Scan for the cell matching the given text and deliver its (X, Y) coordinate at center. 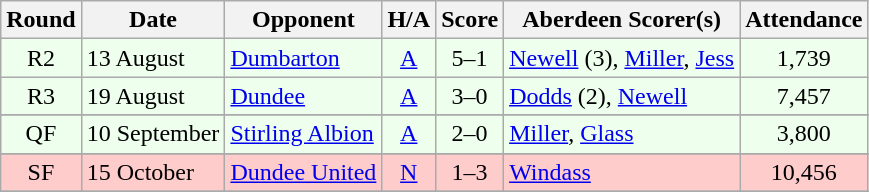
R3 (41, 96)
19 August (153, 96)
Dodds (2), Newell (622, 96)
15 October (153, 172)
Miller, Glass (622, 134)
3,800 (804, 134)
3–0 (470, 96)
Aberdeen Scorer(s) (622, 20)
10,456 (804, 172)
1,739 (804, 58)
R2 (41, 58)
2–0 (470, 134)
7,457 (804, 96)
H/A (409, 20)
Stirling Albion (304, 134)
Opponent (304, 20)
5–1 (470, 58)
Score (470, 20)
13 August (153, 58)
Newell (3), Miller, Jess (622, 58)
SF (41, 172)
Dumbarton (304, 58)
1–3 (470, 172)
10 September (153, 134)
Attendance (804, 20)
Dundee United (304, 172)
Round (41, 20)
N (409, 172)
QF (41, 134)
Date (153, 20)
Dundee (304, 96)
Windass (622, 172)
